Find where the given text appears and provide that cell's center as [x, y] coordinate. 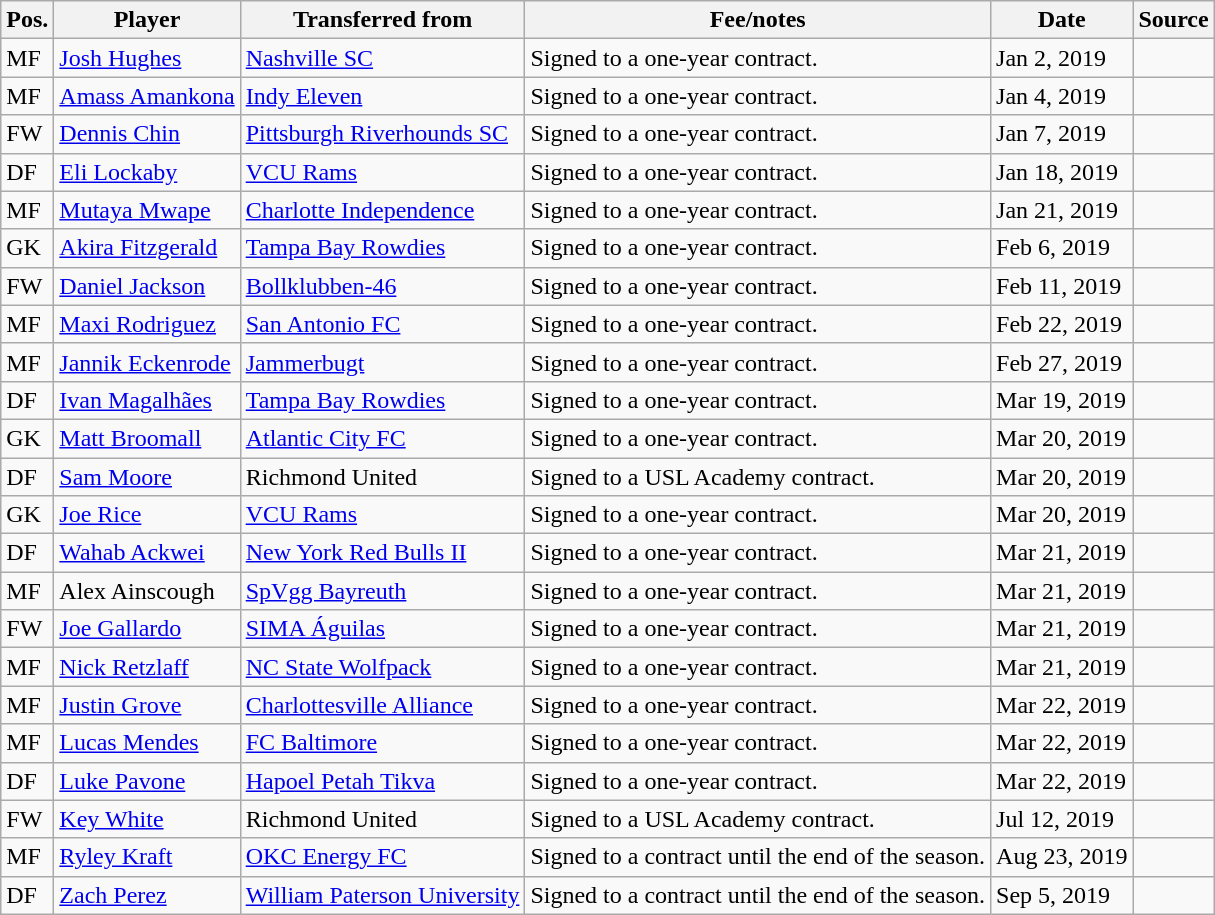
Feb 22, 2019 [1062, 324]
Atlantic City FC [382, 438]
Luke Pavone [147, 781]
Feb 6, 2019 [1062, 248]
OKC Energy FC [382, 857]
Dennis Chin [147, 134]
Amass Amankona [147, 96]
Joe Rice [147, 515]
Eli Lockaby [147, 172]
Zach Perez [147, 895]
Jan 18, 2019 [1062, 172]
Charlottesville Alliance [382, 705]
Bollklubben-46 [382, 286]
NC State Wolfpack [382, 667]
Akira Fitzgerald [147, 248]
San Antonio FC [382, 324]
Source [1174, 20]
Pittsburgh Riverhounds SC [382, 134]
Ryley Kraft [147, 857]
Ivan Magalhães [147, 400]
Feb 27, 2019 [1062, 362]
Jan 21, 2019 [1062, 210]
William Paterson University [382, 895]
Daniel Jackson [147, 286]
Josh Hughes [147, 58]
Jan 2, 2019 [1062, 58]
Indy Eleven [382, 96]
Justin Grove [147, 705]
Date [1062, 20]
Alex Ainscough [147, 591]
Sam Moore [147, 477]
Aug 23, 2019 [1062, 857]
Joe Gallardo [147, 629]
SIMA Águilas [382, 629]
Charlotte Independence [382, 210]
Jan 4, 2019 [1062, 96]
Sep 5, 2019 [1062, 895]
Fee/notes [758, 20]
Jammerbugt [382, 362]
Mutaya Mwape [147, 210]
Nick Retzlaff [147, 667]
Player [147, 20]
Mar 19, 2019 [1062, 400]
Jan 7, 2019 [1062, 134]
Jul 12, 2019 [1062, 819]
Hapoel Petah Tikva [382, 781]
New York Red Bulls II [382, 553]
Maxi Rodriguez [147, 324]
Jannik Eckenrode [147, 362]
Wahab Ackwei [147, 553]
Transferred from [382, 20]
Feb 11, 2019 [1062, 286]
FC Baltimore [382, 743]
Key White [147, 819]
Pos. [28, 20]
Nashville SC [382, 58]
Matt Broomall [147, 438]
Lucas Mendes [147, 743]
SpVgg Bayreuth [382, 591]
